Identify which cell holds the provided text, then report its (x, y) central coordinate. 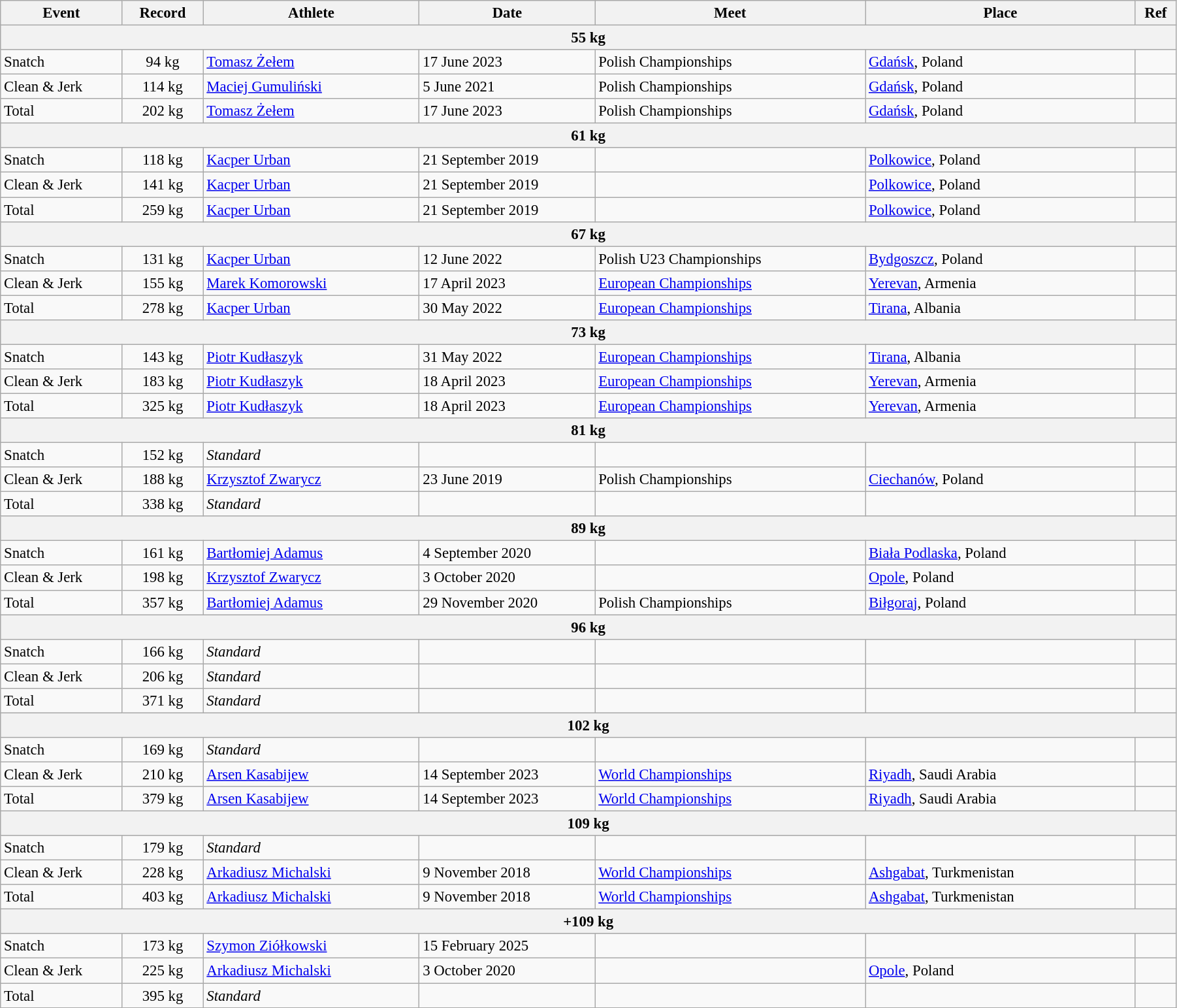
67 kg (588, 234)
Biłgoraj, Poland (1001, 602)
89 kg (588, 528)
30 May 2022 (507, 308)
96 kg (588, 627)
173 kg (163, 947)
202 kg (163, 111)
+109 kg (588, 922)
Record (163, 13)
17 April 2023 (507, 283)
Athlete (311, 13)
55 kg (588, 38)
109 kg (588, 824)
152 kg (163, 455)
Meet (730, 13)
179 kg (163, 848)
Marek Komorowski (311, 283)
23 June 2019 (507, 480)
225 kg (163, 971)
81 kg (588, 431)
31 May 2022 (507, 357)
Ciechanów, Poland (1001, 480)
131 kg (163, 259)
Event (61, 13)
188 kg (163, 480)
169 kg (163, 750)
379 kg (163, 799)
325 kg (163, 406)
198 kg (163, 578)
155 kg (163, 283)
Date (507, 13)
15 February 2025 (507, 947)
278 kg (163, 308)
228 kg (163, 873)
403 kg (163, 897)
395 kg (163, 996)
114 kg (163, 87)
61 kg (588, 136)
141 kg (163, 185)
73 kg (588, 333)
Ref (1155, 13)
338 kg (163, 504)
29 November 2020 (507, 602)
357 kg (163, 602)
Bydgoszcz, Poland (1001, 259)
12 June 2022 (507, 259)
259 kg (163, 210)
Place (1001, 13)
118 kg (163, 160)
Polish U23 Championships (730, 259)
102 kg (588, 725)
Maciej Gumuliński (311, 87)
Biała Podlaska, Poland (1001, 553)
371 kg (163, 701)
5 June 2021 (507, 87)
183 kg (163, 382)
4 September 2020 (507, 553)
206 kg (163, 676)
166 kg (163, 651)
143 kg (163, 357)
Szymon Ziółkowski (311, 947)
210 kg (163, 774)
161 kg (163, 553)
94 kg (163, 62)
